Pinpoint the cell where the given text exists, returning its (x, y) midpoint coordinate. 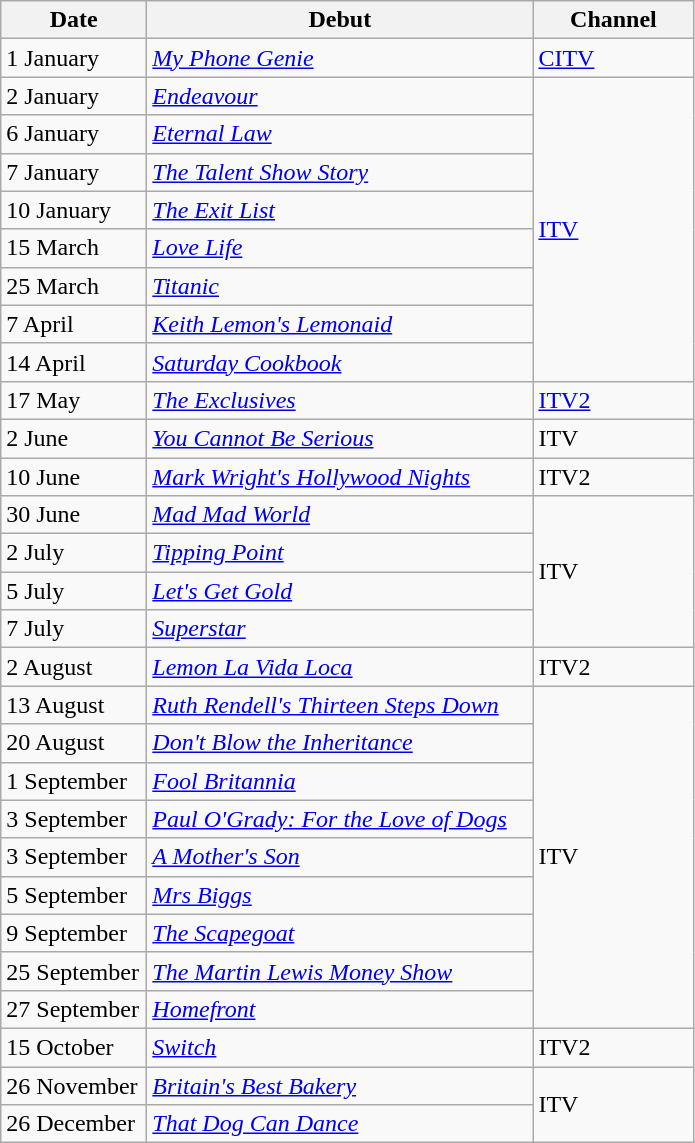
Homefront (340, 1009)
Switch (340, 1047)
Mrs Biggs (340, 895)
Tipping Point (340, 553)
Superstar (340, 629)
13 August (74, 705)
Endeavour (340, 96)
A Mother's Son (340, 857)
CITV (614, 58)
25 September (74, 971)
Mark Wright's Hollywood Nights (340, 477)
You Cannot Be Serious (340, 438)
Paul O'Grady: For the Love of Dogs (340, 819)
7 January (74, 172)
2 January (74, 96)
30 June (74, 515)
Fool Britannia (340, 781)
10 June (74, 477)
17 May (74, 400)
26 December (74, 1124)
Debut (340, 20)
2 June (74, 438)
Saturday Cookbook (340, 362)
2 August (74, 667)
The Scapegoat (340, 933)
That Dog Can Dance (340, 1124)
Titanic (340, 286)
5 September (74, 895)
The Exclusives (340, 400)
9 September (74, 933)
The Exit List (340, 210)
2 July (74, 553)
The Martin Lewis Money Show (340, 971)
My Phone Genie (340, 58)
15 March (74, 248)
The Talent Show Story (340, 172)
Let's Get Gold (340, 591)
1 January (74, 58)
5 July (74, 591)
27 September (74, 1009)
15 October (74, 1047)
10 January (74, 210)
Date (74, 20)
Mad Mad World (340, 515)
Eternal Law (340, 134)
1 September (74, 781)
20 August (74, 743)
7 July (74, 629)
Keith Lemon's Lemonaid (340, 324)
26 November (74, 1085)
25 March (74, 286)
Don't Blow the Inheritance (340, 743)
Ruth Rendell's Thirteen Steps Down (340, 705)
Lemon La Vida Loca (340, 667)
Britain's Best Bakery (340, 1085)
7 April (74, 324)
14 April (74, 362)
6 January (74, 134)
Love Life (340, 248)
Channel (614, 20)
